Capture the cell that displays the provided text and extract its [x, y] central coordinate. 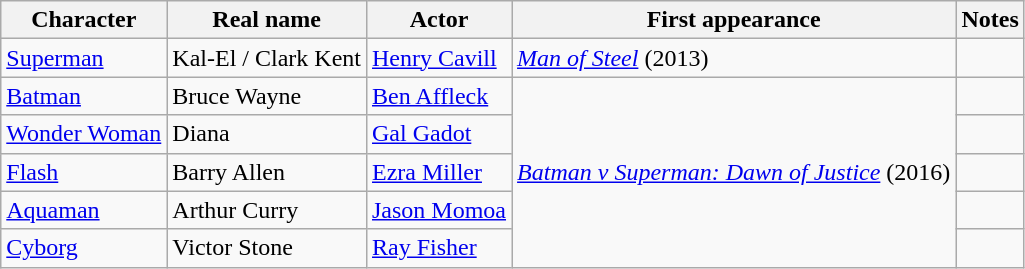
Diana [267, 134]
Character [84, 20]
Flash [84, 172]
Kal-El / Clark Kent [267, 58]
Ezra Miller [438, 172]
First appearance [734, 20]
Real name [267, 20]
Cyborg [84, 248]
Batman v Superman: Dawn of Justice (2016) [734, 172]
Actor [438, 20]
Man of Steel (2013) [734, 58]
Batman [84, 96]
Henry Cavill [438, 58]
Arthur Curry [267, 210]
Notes [990, 20]
Superman [84, 58]
Jason Momoa [438, 210]
Ben Affleck [438, 96]
Victor Stone [267, 248]
Ray Fisher [438, 248]
Barry Allen [267, 172]
Aquaman [84, 210]
Gal Gadot [438, 134]
Wonder Woman [84, 134]
Bruce Wayne [267, 96]
